Output the (X, Y) coordinate of the center of the cell containing the given text.  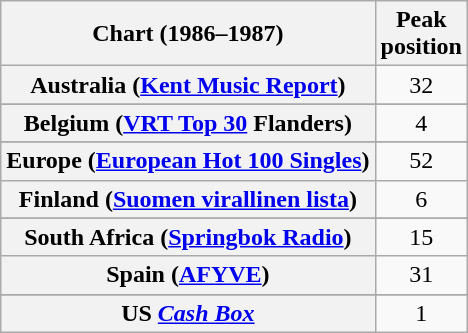
Europe (European Hot 100 Singles) (188, 161)
4 (421, 123)
Peakposition (421, 34)
Belgium (VRT Top 30 Flanders) (188, 123)
15 (421, 237)
52 (421, 161)
1 (421, 313)
US Cash Box (188, 313)
Chart (1986–1987) (188, 34)
Spain (AFYVE) (188, 275)
Australia (Kent Music Report) (188, 85)
31 (421, 275)
South Africa (Springbok Radio) (188, 237)
Finland (Suomen virallinen lista) (188, 199)
32 (421, 85)
6 (421, 199)
